Locate the cell with the specified text and output its (X, Y) center coordinate. 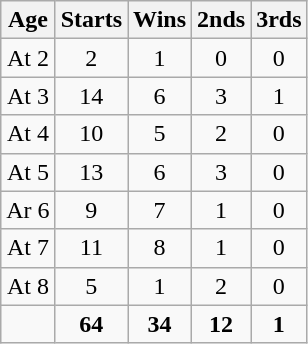
Ar 6 (28, 210)
14 (91, 96)
2nds (222, 20)
8 (160, 248)
64 (91, 324)
At 2 (28, 58)
Age (28, 20)
7 (160, 210)
10 (91, 134)
At 8 (28, 286)
11 (91, 248)
Starts (91, 20)
3rds (279, 20)
Wins (160, 20)
9 (91, 210)
At 7 (28, 248)
34 (160, 324)
12 (222, 324)
At 3 (28, 96)
At 4 (28, 134)
13 (91, 172)
At 5 (28, 172)
